Find where the given text appears and provide that cell's center as (x, y) coordinate. 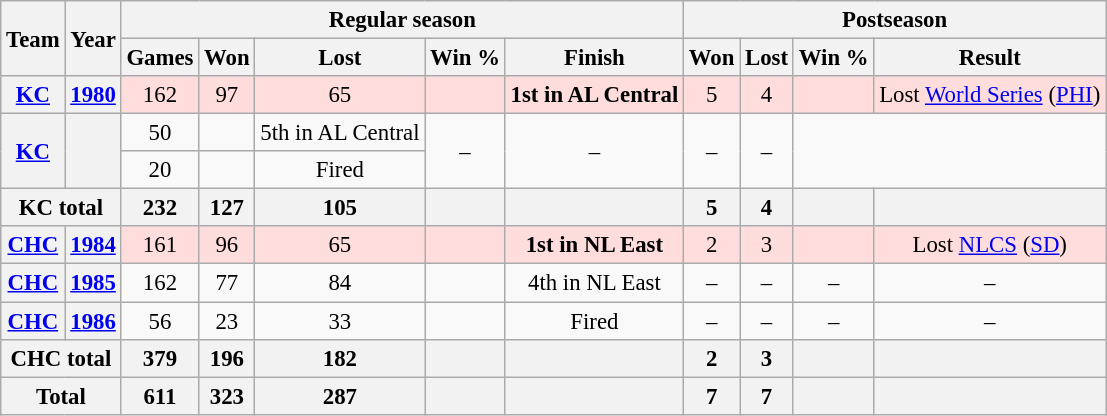
4th in NL East (594, 283)
1986 (93, 321)
96 (227, 245)
323 (227, 396)
161 (160, 245)
23 (227, 321)
20 (160, 170)
287 (340, 396)
CHC total (61, 358)
105 (340, 208)
1st in NL East (594, 245)
611 (160, 396)
Postseason (895, 20)
Team (33, 38)
Total (61, 396)
Finish (594, 58)
KC total (61, 208)
379 (160, 358)
56 (160, 321)
Regular season (402, 20)
1st in AL Central (594, 95)
127 (227, 208)
5th in AL Central (340, 133)
1980 (93, 95)
Lost NLCS (SD) (990, 245)
1985 (93, 283)
77 (227, 283)
Games (160, 58)
Year (93, 38)
1984 (93, 245)
50 (160, 133)
196 (227, 358)
33 (340, 321)
Lost World Series (PHI) (990, 95)
84 (340, 283)
182 (340, 358)
97 (227, 95)
232 (160, 208)
Result (990, 58)
